Search for the cell housing the specified text and yield its (x, y) center coordinate. 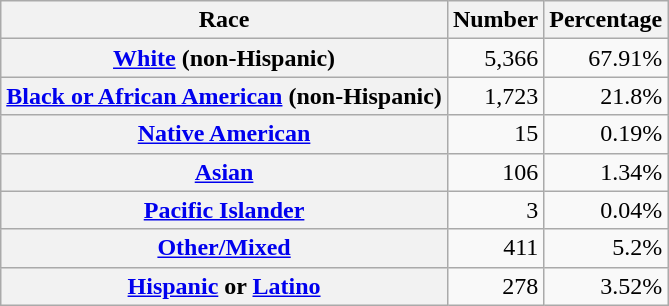
1,723 (495, 96)
411 (495, 248)
Other/Mixed (224, 248)
Asian (224, 172)
3 (495, 210)
Hispanic or Latino (224, 286)
White (non-Hispanic) (224, 58)
15 (495, 134)
5,366 (495, 58)
Number (495, 20)
Race (224, 20)
Pacific Islander (224, 210)
21.8% (606, 96)
1.34% (606, 172)
Native American (224, 134)
0.04% (606, 210)
106 (495, 172)
67.91% (606, 58)
0.19% (606, 134)
3.52% (606, 286)
5.2% (606, 248)
Black or African American (non-Hispanic) (224, 96)
278 (495, 286)
Percentage (606, 20)
